Capture the cell that displays the provided text and extract its (x, y) central coordinate. 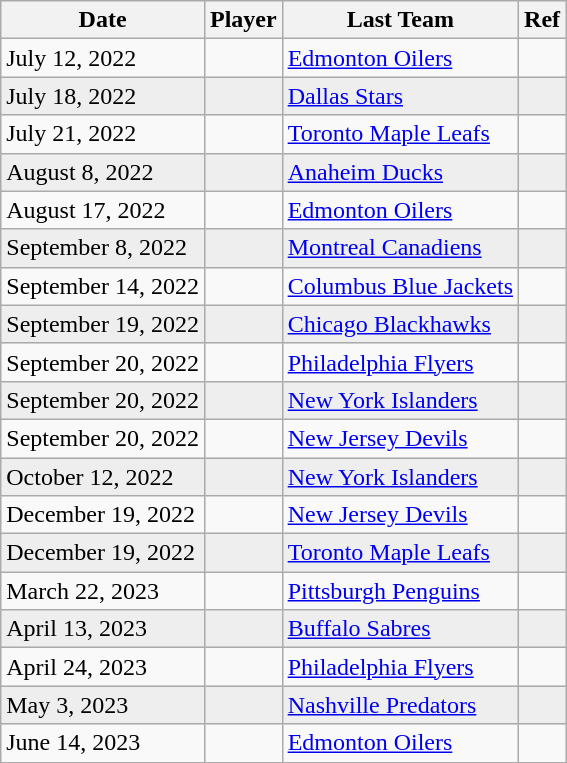
Last Team (400, 20)
Chicago Blackhawks (400, 324)
July 18, 2022 (103, 96)
September 14, 2022 (103, 286)
Dallas Stars (400, 96)
Buffalo Sabres (400, 629)
Date (103, 20)
September 19, 2022 (103, 324)
April 24, 2023 (103, 667)
August 8, 2022 (103, 172)
Nashville Predators (400, 705)
July 12, 2022 (103, 58)
August 17, 2022 (103, 210)
Montreal Canadiens (400, 248)
Anaheim Ducks (400, 172)
June 14, 2023 (103, 743)
Player (243, 20)
October 12, 2022 (103, 477)
July 21, 2022 (103, 134)
May 3, 2023 (103, 705)
Pittsburgh Penguins (400, 591)
March 22, 2023 (103, 591)
Ref (542, 20)
September 8, 2022 (103, 248)
Columbus Blue Jackets (400, 286)
April 13, 2023 (103, 629)
